Pinpoint the cell where the given text exists, returning its [X, Y] midpoint coordinate. 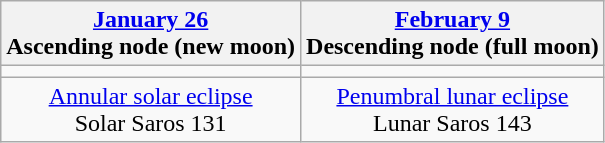
January 26Ascending node (new moon) [151, 34]
Annular solar eclipseSolar Saros 131 [151, 110]
February 9Descending node (full moon) [453, 34]
Penumbral lunar eclipseLunar Saros 143 [453, 110]
